Capture the cell that displays the provided text and extract its [x, y] central coordinate. 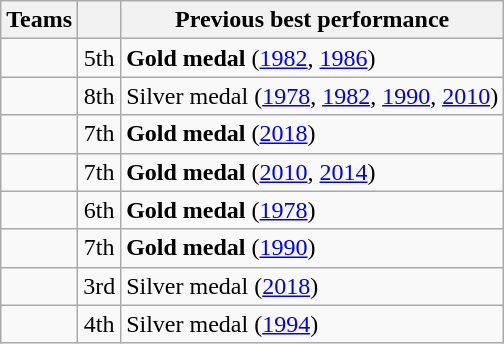
5th [100, 58]
Silver medal (1978, 1982, 1990, 2010) [312, 96]
Gold medal (2010, 2014) [312, 172]
Gold medal (1990) [312, 248]
Gold medal (2018) [312, 134]
Gold medal (1982, 1986) [312, 58]
Previous best performance [312, 20]
6th [100, 210]
Silver medal (1994) [312, 324]
Teams [40, 20]
Silver medal (2018) [312, 286]
Gold medal (1978) [312, 210]
4th [100, 324]
3rd [100, 286]
8th [100, 96]
